For the text-containing cell, return its midpoint in [x, y] coordinate format. 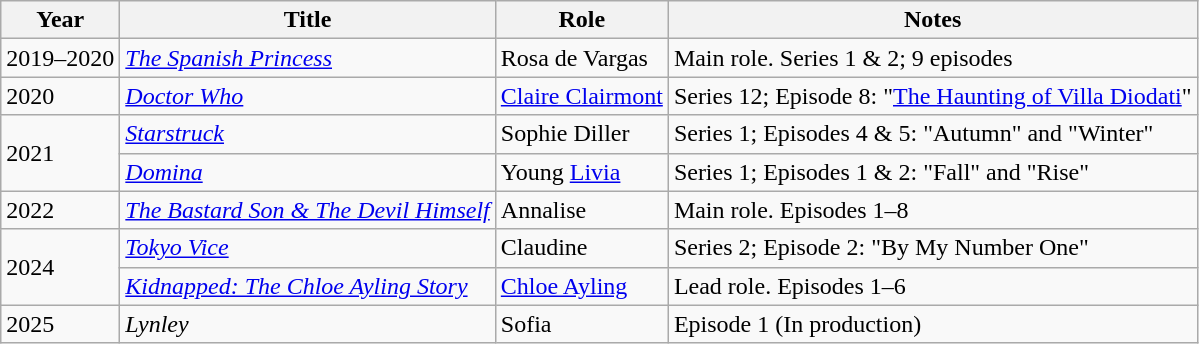
Doctor Who [308, 96]
Rosa de Vargas [582, 58]
2022 [60, 210]
Role [582, 20]
Starstruck [308, 134]
Sophie Diller [582, 134]
The Spanish Princess [308, 58]
Lynley [308, 324]
Main role. Series 1 & 2; 9 episodes [932, 58]
Annalise [582, 210]
Tokyo Vice [308, 248]
2019–2020 [60, 58]
Chloe Ayling [582, 286]
Notes [932, 20]
2021 [60, 153]
Series 1; Episodes 4 & 5: "Autumn" and "Winter" [932, 134]
2024 [60, 267]
Young Livia [582, 172]
Sofia [582, 324]
Claire Clairmont [582, 96]
Episode 1 (In production) [932, 324]
Main role. Episodes 1–8 [932, 210]
Series 1; Episodes 1 & 2: "Fall" and "Rise" [932, 172]
Claudine [582, 248]
Series 2; Episode 2: "By My Number One" [932, 248]
Year [60, 20]
Lead role. Episodes 1–6 [932, 286]
Kidnapped: The Chloe Ayling Story [308, 286]
Series 12; Episode 8: "The Haunting of Villa Diodati" [932, 96]
The Bastard Son & The Devil Himself [308, 210]
2020 [60, 96]
Domina [308, 172]
Title [308, 20]
2025 [60, 324]
